Extract the [X, Y] coordinate from the center of the cell holding the provided text.  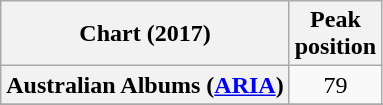
Peak position [335, 34]
Australian Albums (ARIA) [145, 85]
79 [335, 85]
Chart (2017) [145, 34]
